Identify which cell holds the provided text, then report its [x, y] central coordinate. 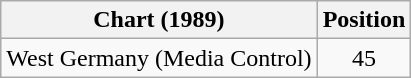
West Germany (Media Control) [159, 58]
Position [364, 20]
45 [364, 58]
Chart (1989) [159, 20]
